From the cell containing the given text, extract its center point as (x, y) coordinate. 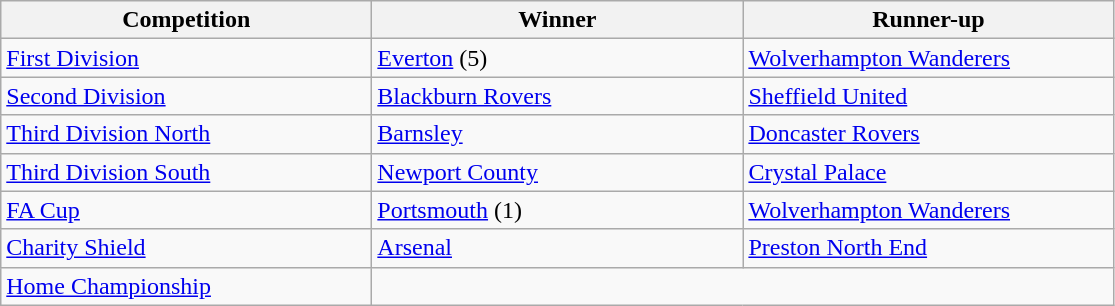
Blackburn Rovers (558, 96)
Second Division (186, 96)
Third Division South (186, 172)
Everton (5) (558, 58)
Newport County (558, 172)
Third Division North (186, 134)
Barnsley (558, 134)
Charity Shield (186, 248)
Competition (186, 20)
First Division (186, 58)
Doncaster Rovers (928, 134)
Home Championship (186, 286)
Runner-up (928, 20)
Sheffield United (928, 96)
FA Cup (186, 210)
Crystal Palace (928, 172)
Winner (558, 20)
Portsmouth (1) (558, 210)
Preston North End (928, 248)
Arsenal (558, 248)
